Provide the (x, y) coordinate of the cell's center where the given text is located.  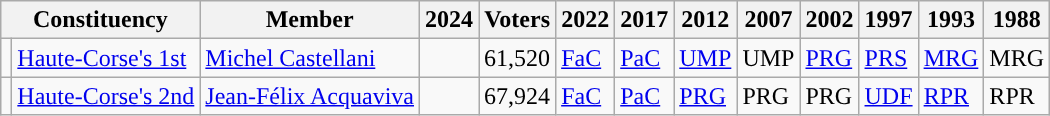
67,924 (518, 96)
2007 (768, 20)
Voters (518, 20)
1988 (1017, 20)
Haute-Corse's 2nd (106, 96)
2002 (830, 20)
2024 (450, 20)
2022 (586, 20)
Haute-Corse's 1st (106, 58)
Michel Castellani (310, 58)
2017 (644, 20)
61,520 (518, 58)
Jean-Félix Acquaviva (310, 96)
UDF (888, 96)
Member (310, 20)
Constituency (100, 20)
2012 (706, 20)
PRS (888, 58)
1993 (951, 20)
1997 (888, 20)
